Find where the given text appears and provide that cell's center as (X, Y) coordinate. 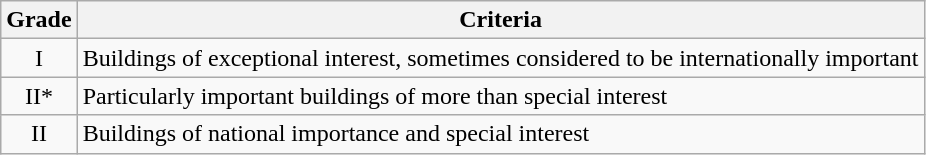
Criteria (500, 20)
Buildings of exceptional interest, sometimes considered to be internationally important (500, 58)
Particularly important buildings of more than special interest (500, 96)
II (39, 134)
Grade (39, 20)
II* (39, 96)
I (39, 58)
Buildings of national importance and special interest (500, 134)
